Locate the cell with the specified text and output its (x, y) center coordinate. 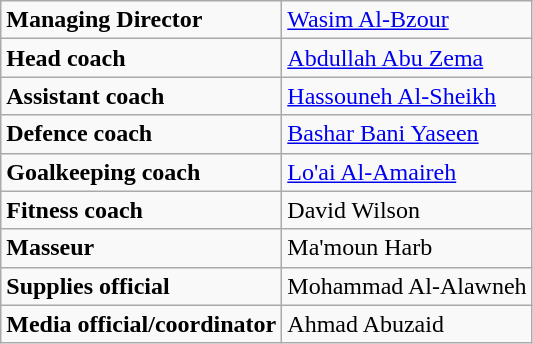
Ahmad Abuzaid (407, 324)
Assistant coach (142, 96)
Lo'ai Al-Amaireh (407, 172)
Mohammad Al-Alawneh (407, 286)
Bashar Bani Yaseen (407, 134)
Wasim Al-Bzour (407, 20)
Hassouneh Al-Sheikh (407, 96)
Head coach (142, 58)
Goalkeeping coach (142, 172)
Masseur (142, 248)
Supplies official (142, 286)
Ma'moun Harb (407, 248)
Media official/coordinator (142, 324)
Defence coach (142, 134)
Abdullah Abu Zema (407, 58)
Fitness coach (142, 210)
Managing Director (142, 20)
David Wilson (407, 210)
